Extract the [X, Y] coordinate from the center of the cell holding the provided text.  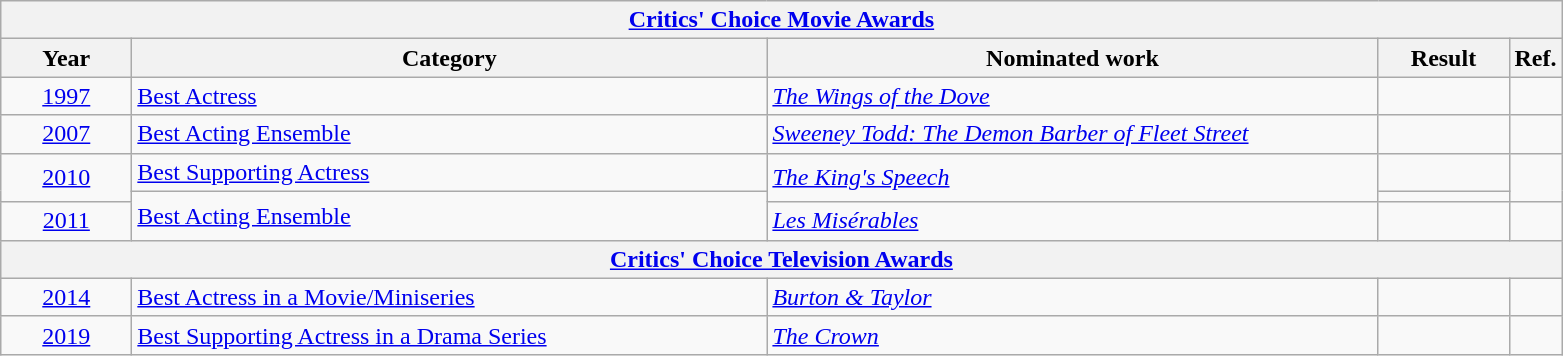
2019 [66, 335]
Best Actress [450, 96]
2010 [66, 178]
Category [450, 58]
Result [1444, 58]
The King's Speech [1072, 178]
Year [66, 58]
Sweeney Todd: The Demon Barber of Fleet Street [1072, 134]
The Wings of the Dove [1072, 96]
2014 [66, 297]
Best Actress in a Movie/Miniseries [450, 297]
Burton & Taylor [1072, 297]
Best Supporting Actress [450, 172]
The Crown [1072, 335]
Critics' Choice Movie Awards [782, 20]
Best Supporting Actress in a Drama Series [450, 335]
1997 [66, 96]
Les Misérables [1072, 221]
2007 [66, 134]
Nominated work [1072, 58]
Critics' Choice Television Awards [782, 259]
2011 [66, 221]
Ref. [1536, 58]
